Detect which cell encompasses the target text, then output its (X, Y) center coordinate. 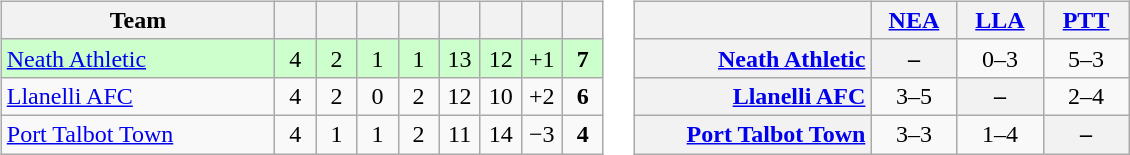
7 (582, 58)
14 (500, 134)
5–3 (1086, 58)
Team (138, 20)
0–3 (1000, 58)
+2 (542, 96)
1–4 (1000, 134)
+1 (542, 58)
PTT (1086, 20)
2–4 (1086, 96)
11 (460, 134)
6 (582, 96)
−3 (542, 134)
3–3 (914, 134)
NEA (914, 20)
10 (500, 96)
3–5 (914, 96)
0 (378, 96)
LLA (1000, 20)
13 (460, 58)
